Extract the [X, Y] coordinate from the center of the cell holding the provided text.  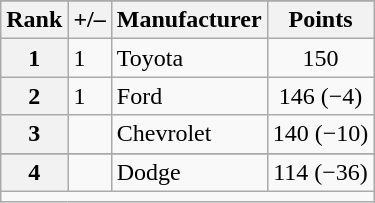
114 (−36) [320, 172]
Points [320, 20]
140 (−10) [320, 134]
Ford [189, 96]
Manufacturer [189, 20]
Dodge [189, 172]
150 [320, 58]
Chevrolet [189, 134]
3 [34, 134]
+/– [90, 20]
146 (−4) [320, 96]
Toyota [189, 58]
2 [34, 96]
Rank [34, 20]
4 [34, 172]
